Scan for the cell matching the given text and deliver its (x, y) coordinate at center. 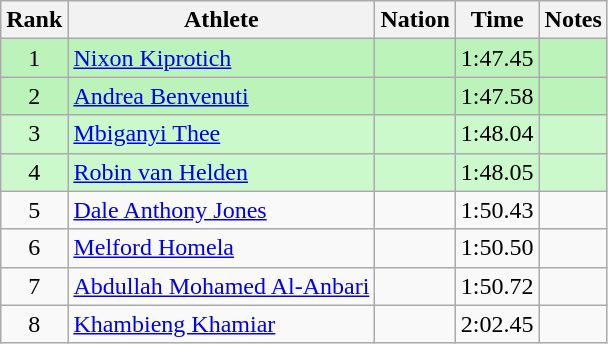
7 (34, 286)
1:48.04 (497, 134)
1:50.72 (497, 286)
Abdullah Mohamed Al-Anbari (222, 286)
Khambieng Khamiar (222, 324)
1:48.05 (497, 172)
Andrea Benvenuti (222, 96)
1:50.50 (497, 248)
3 (34, 134)
Robin van Helden (222, 172)
8 (34, 324)
2:02.45 (497, 324)
Athlete (222, 20)
Mbiganyi Thee (222, 134)
1:47.45 (497, 58)
Rank (34, 20)
Melford Homela (222, 248)
1:50.43 (497, 210)
6 (34, 248)
1:47.58 (497, 96)
Nation (415, 20)
Dale Anthony Jones (222, 210)
1 (34, 58)
4 (34, 172)
5 (34, 210)
Notes (573, 20)
Nixon Kiprotich (222, 58)
Time (497, 20)
2 (34, 96)
